Detect which cell encompasses the target text, then output its [x, y] center coordinate. 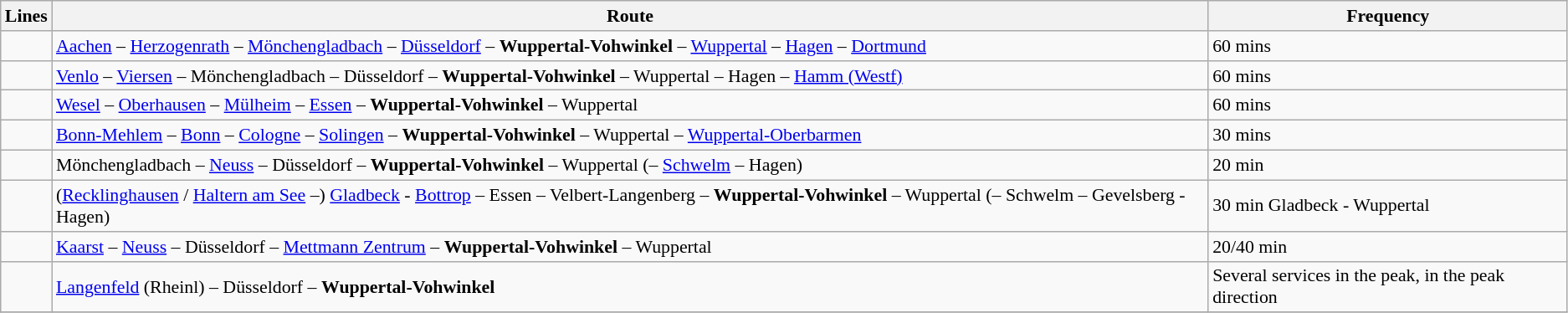
Route [630, 15]
Kaarst – Neuss – Düsseldorf – Mettmann Zentrum – Wuppertal-Vohwinkel – Wuppertal [630, 246]
20 min [1387, 165]
Frequency [1387, 15]
20/40 min [1387, 246]
30 mins [1387, 135]
30 min Gladbeck - Wuppertal [1387, 206]
Several services in the peak, in the peak direction [1387, 286]
Bonn-Mehlem – Bonn – Cologne – Solingen – Wuppertal-Vohwinkel – Wuppertal – Wuppertal-Oberbarmen [630, 135]
Wesel – Oberhausen – Mülheim – Essen – Wuppertal-Vohwinkel – Wuppertal [630, 105]
Langenfeld (Rheinl) – Düsseldorf – Wuppertal-Vohwinkel [630, 286]
Lines [27, 15]
Aachen – Herzogenrath – Mönchengladbach – Düsseldorf – Wuppertal-Vohwinkel – Wuppertal – Hagen – Dortmund [630, 45]
Mönchengladbach – Neuss – Düsseldorf – Wuppertal-Vohwinkel – Wuppertal (– Schwelm – Hagen) [630, 165]
Venlo – Viersen – Mönchengladbach – Düsseldorf – Wuppertal-Vohwinkel – Wuppertal – Hagen – Hamm (Westf) [630, 75]
